Extract the (x, y) coordinate from the center of the cell holding the provided text.  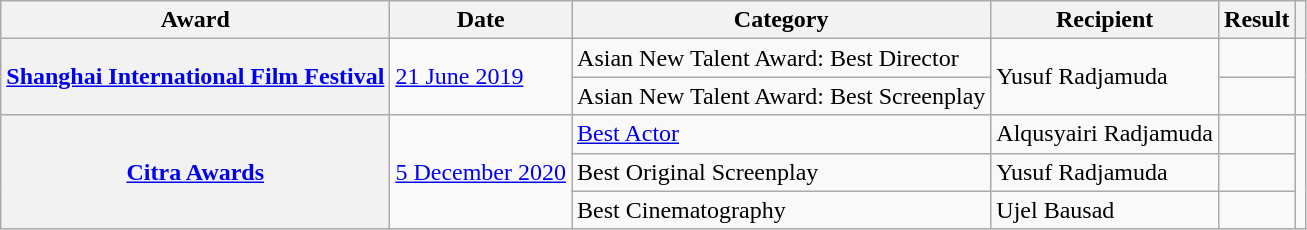
Ujel Bausad (1105, 210)
Asian New Talent Award: Best Director (782, 58)
Shanghai International Film Festival (196, 77)
5 December 2020 (481, 172)
Alqusyairi Radjamuda (1105, 134)
Asian New Talent Award: Best Screenplay (782, 96)
Best Cinematography (782, 210)
Award (196, 20)
Recipient (1105, 20)
Citra Awards (196, 172)
Result (1257, 20)
21 June 2019 (481, 77)
Category (782, 20)
Date (481, 20)
Best Actor (782, 134)
Best Original Screenplay (782, 172)
